Identify which cell holds the provided text, then report its [x, y] central coordinate. 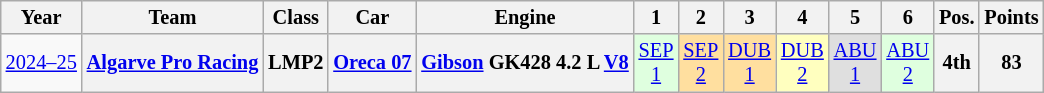
Gibson GK428 4.2 L V8 [524, 63]
Class [296, 17]
3 [750, 17]
Algarve Pro Racing [172, 63]
1 [656, 17]
6 [908, 17]
DUB1 [750, 63]
ABU1 [856, 63]
ABU2 [908, 63]
2024–25 [42, 63]
Team [172, 17]
Oreca 07 [372, 63]
2 [700, 17]
Points [1011, 17]
SEP1 [656, 63]
4th [956, 63]
Car [372, 17]
Pos. [956, 17]
DUB2 [802, 63]
4 [802, 17]
5 [856, 17]
LMP2 [296, 63]
Year [42, 17]
Engine [524, 17]
SEP2 [700, 63]
83 [1011, 63]
